Provide the [x, y] coordinate of the cell's center where the given text is located.  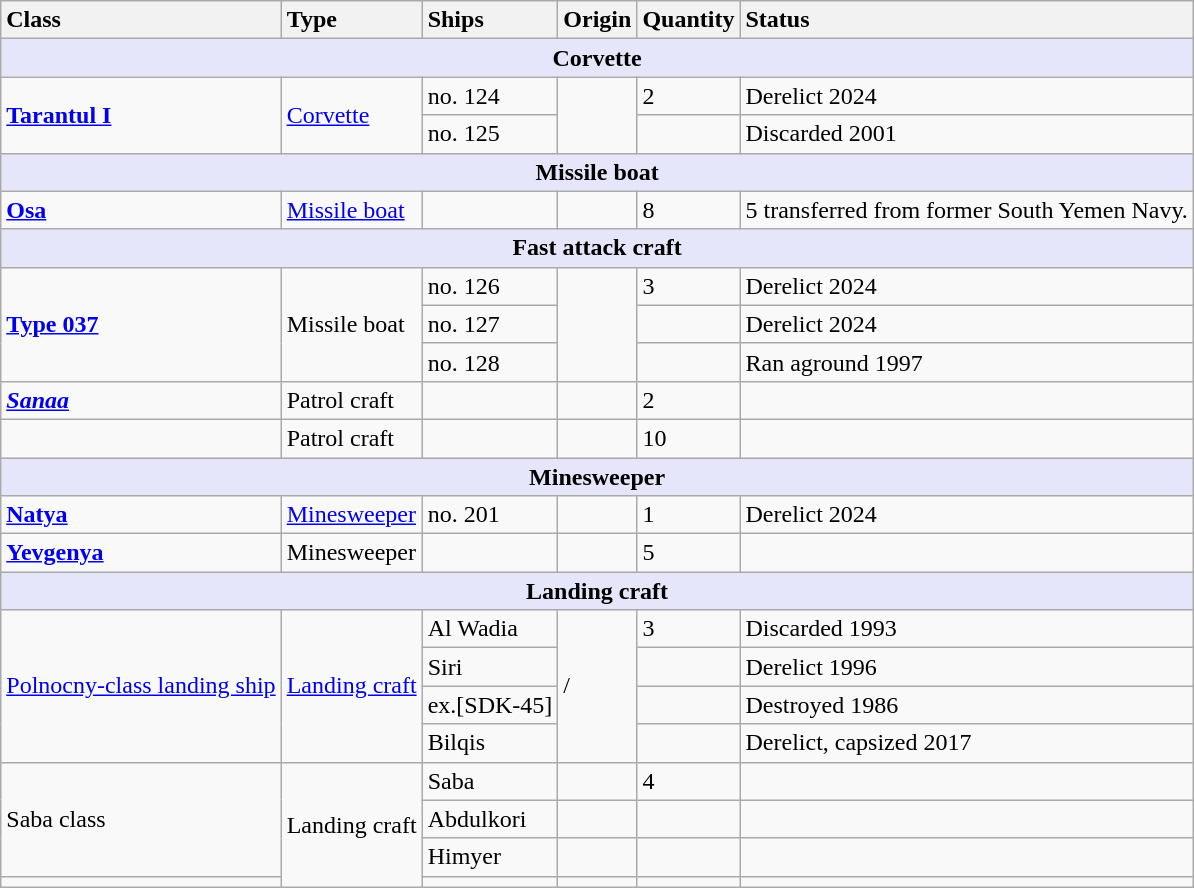
Ran aground 1997 [966, 362]
Type 037 [141, 324]
Himyer [490, 857]
Al Wadia [490, 629]
Yevgenya [141, 553]
Polnocny-class landing ship [141, 686]
Osa [141, 210]
1 [688, 515]
Abdulkori [490, 819]
Derelict 1996 [966, 667]
8 [688, 210]
Status [966, 20]
Discarded 2001 [966, 134]
no. 201 [490, 515]
Saba class [141, 819]
/ [598, 686]
no. 127 [490, 324]
Class [141, 20]
Destroyed 1986 [966, 705]
no. 128 [490, 362]
Discarded 1993 [966, 629]
10 [688, 438]
no. 125 [490, 134]
Natya [141, 515]
Siri [490, 667]
Type [352, 20]
Quantity [688, 20]
Sanaa [141, 400]
Bilqis [490, 743]
Fast attack craft [598, 248]
4 [688, 781]
Saba [490, 781]
Tarantul I [141, 115]
5 transferred from former South Yemen Navy. [966, 210]
no. 124 [490, 96]
no. 126 [490, 286]
Origin [598, 20]
5 [688, 553]
ex.[SDK-45] [490, 705]
Ships [490, 20]
Derelict, capsized 2017 [966, 743]
